Provide the (X, Y) coordinate of the cell's center where the given text is located.  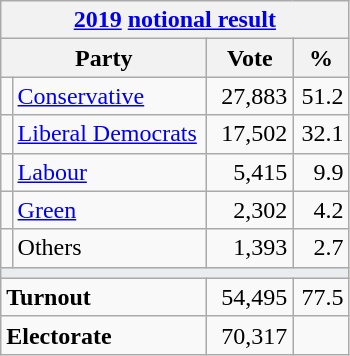
Vote (250, 58)
9.9 (321, 172)
77.5 (321, 297)
Electorate (104, 335)
Party (104, 58)
Green (110, 210)
5,415 (250, 172)
54,495 (250, 297)
Labour (110, 172)
51.2 (321, 96)
2.7 (321, 248)
Turnout (104, 297)
2019 notional result (175, 20)
Conservative (110, 96)
2,302 (250, 210)
32.1 (321, 134)
Others (110, 248)
4.2 (321, 210)
1,393 (250, 248)
27,883 (250, 96)
% (321, 58)
70,317 (250, 335)
17,502 (250, 134)
Liberal Democrats (110, 134)
